Detect which cell encompasses the target text, then output its (X, Y) center coordinate. 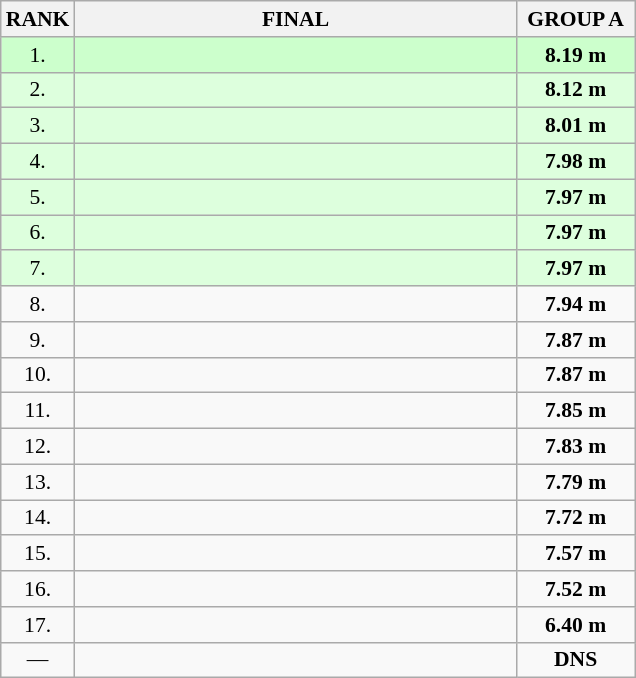
7.94 m (576, 304)
8.01 m (576, 126)
7.85 m (576, 411)
7. (38, 269)
— (38, 660)
7.52 m (576, 589)
7.98 m (576, 162)
6.40 m (576, 625)
7.79 m (576, 482)
7.72 m (576, 518)
FINAL (295, 19)
GROUP A (576, 19)
7.57 m (576, 554)
13. (38, 482)
3. (38, 126)
15. (38, 554)
RANK (38, 19)
17. (38, 625)
10. (38, 375)
16. (38, 589)
2. (38, 90)
12. (38, 447)
5. (38, 197)
11. (38, 411)
DNS (576, 660)
7.83 m (576, 447)
1. (38, 55)
9. (38, 340)
8. (38, 304)
4. (38, 162)
8.19 m (576, 55)
6. (38, 233)
14. (38, 518)
8.12 m (576, 90)
